Return the (x, y) coordinate for the center point of the cell that contains the specified text.  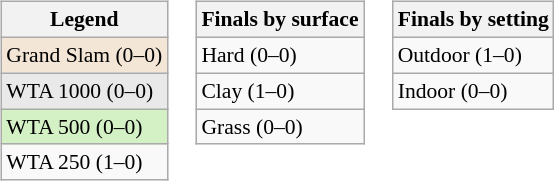
WTA 1000 (0–0) (84, 91)
WTA 500 (0–0) (84, 127)
Finals by surface (280, 20)
Grass (0–0) (280, 127)
WTA 250 (1–0) (84, 162)
Hard (0–0) (280, 55)
Outdoor (1–0) (474, 55)
Finals by setting (474, 20)
Legend (84, 20)
Indoor (0–0) (474, 91)
Clay (1–0) (280, 91)
Grand Slam (0–0) (84, 55)
